Determine the (X, Y) coordinate at the center of the cell enclosing the given text.  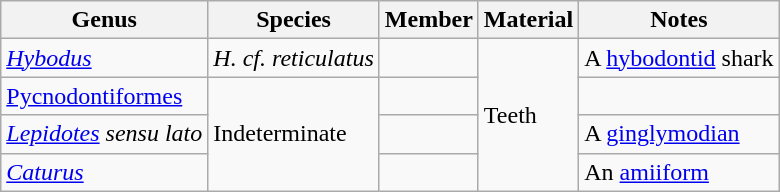
A ginglymodian (679, 134)
Indeterminate (294, 134)
Teeth (528, 115)
Species (294, 20)
An amiiform (679, 172)
Genus (104, 20)
Member (428, 20)
Pycnodontiformes (104, 96)
Material (528, 20)
Hybodus (104, 58)
H. cf. reticulatus (294, 58)
Notes (679, 20)
Caturus (104, 172)
Lepidotes sensu lato (104, 134)
A hybodontid shark (679, 58)
